Find where the given text appears and provide that cell's center as (X, Y) coordinate. 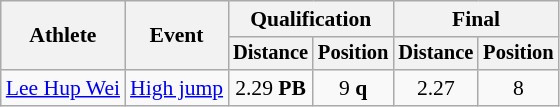
High jump (176, 88)
9 q (353, 88)
Athlete (63, 36)
2.27 (436, 88)
2.29 PB (270, 88)
Qualification (310, 19)
8 (518, 88)
Lee Hup Wei (63, 88)
Final (476, 19)
Event (176, 36)
